Detect which cell encompasses the target text, then output its [X, Y] center coordinate. 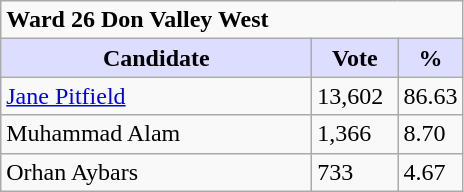
Muhammad Alam [156, 134]
8.70 [430, 134]
Jane Pitfield [156, 96]
733 [355, 172]
Orhan Aybars [156, 172]
Candidate [156, 58]
13,602 [355, 96]
86.63 [430, 96]
Ward 26 Don Valley West [232, 20]
Vote [355, 58]
4.67 [430, 172]
1,366 [355, 134]
% [430, 58]
